For the text-containing cell, return its midpoint in (X, Y) coordinate format. 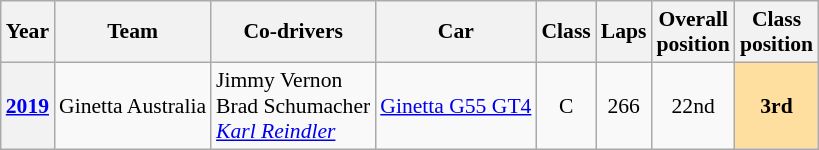
Laps (624, 32)
266 (624, 106)
Jimmy Vernon Brad Schumacher Karl Reindler (293, 106)
22nd (692, 106)
Year (28, 32)
Car (456, 32)
C (566, 106)
2019 (28, 106)
Ginetta G55 GT4 (456, 106)
3rd (776, 106)
Co-drivers (293, 32)
Team (132, 32)
Class (566, 32)
Ginetta Australia (132, 106)
Classposition (776, 32)
Overallposition (692, 32)
